From the cell containing the given text, extract its center point as [x, y] coordinate. 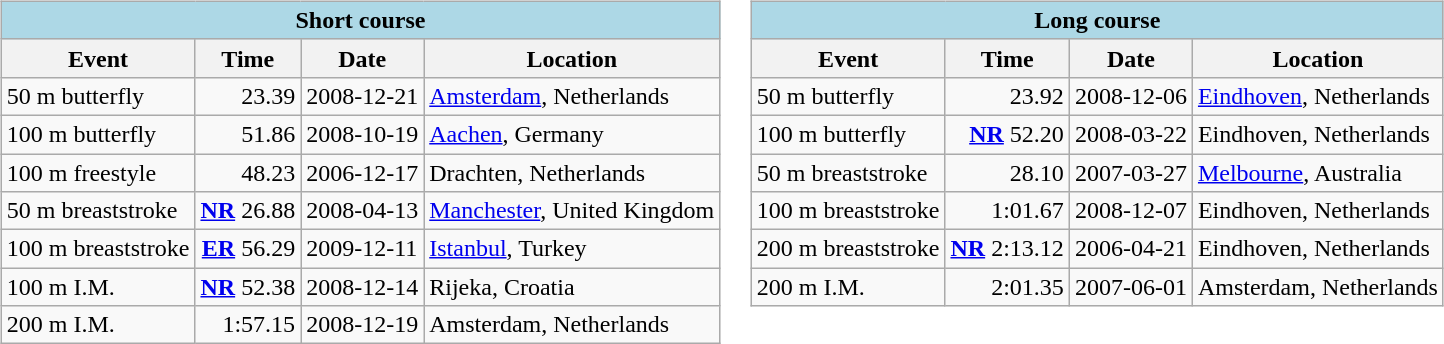
Long course [1097, 20]
2008-12-19 [362, 325]
Manchester, United Kingdom [572, 211]
2008-12-21 [362, 96]
51.86 [248, 134]
2008-12-07 [1130, 211]
ER 56.29 [248, 249]
NR 26.88 [248, 211]
2008-12-14 [362, 287]
2006-12-17 [362, 173]
NR 52.20 [1007, 134]
Drachten, Netherlands [572, 173]
200 m breaststroke [848, 249]
Istanbul, Turkey [572, 249]
100 m freestyle [98, 173]
2007-03-27 [1130, 173]
2:01.35 [1007, 287]
2007-06-01 [1130, 287]
Short course [360, 20]
NR 52.38 [248, 287]
23.39 [248, 96]
2008-04-13 [362, 211]
1:57.15 [248, 325]
28.10 [1007, 173]
100 m I.M. [98, 287]
2008-10-19 [362, 134]
2008-03-22 [1130, 134]
NR 2:13.12 [1007, 249]
Aachen, Germany [572, 134]
Rijeka, Croatia [572, 287]
1:01.67 [1007, 211]
Melbourne, Australia [1318, 173]
23.92 [1007, 96]
2008-12-06 [1130, 96]
2006-04-21 [1130, 249]
48.23 [248, 173]
2009-12-11 [362, 249]
